Search for the cell housing the specified text and yield its (x, y) center coordinate. 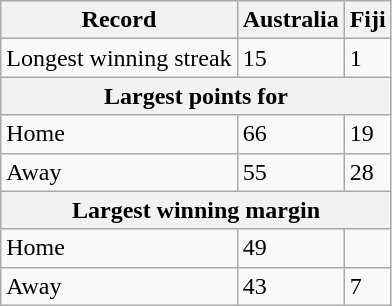
Largest winning margin (196, 210)
49 (290, 248)
15 (290, 58)
43 (290, 286)
Largest points for (196, 96)
66 (290, 134)
Longest winning streak (119, 58)
1 (368, 58)
7 (368, 286)
55 (290, 172)
19 (368, 134)
Fiji (368, 20)
Record (119, 20)
Australia (290, 20)
28 (368, 172)
